Detect which cell encompasses the target text, then output its (X, Y) center coordinate. 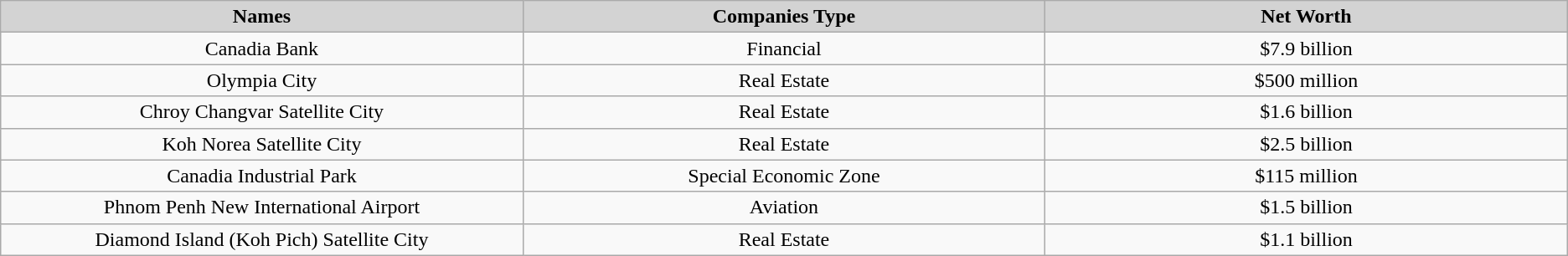
Financial (784, 49)
Canadia Bank (261, 49)
Koh Norea Satellite City (261, 144)
Special Economic Zone (784, 176)
$1.1 billion (1307, 239)
$1.5 billion (1307, 207)
Aviation (784, 207)
Olympia City (261, 80)
Net Worth (1307, 17)
Diamond Island (Koh Pich) Satellite City (261, 239)
$2.5 billion (1307, 144)
Companies Type (784, 17)
$115 million (1307, 176)
$7.9 billion (1307, 49)
Chroy Changvar Satellite City (261, 112)
Names (261, 17)
Phnom Penh New International Airport (261, 207)
$1.6 billion (1307, 112)
$500 million (1307, 80)
Canadia Industrial Park (261, 176)
